Return (X, Y) of the center of cell containing provided text 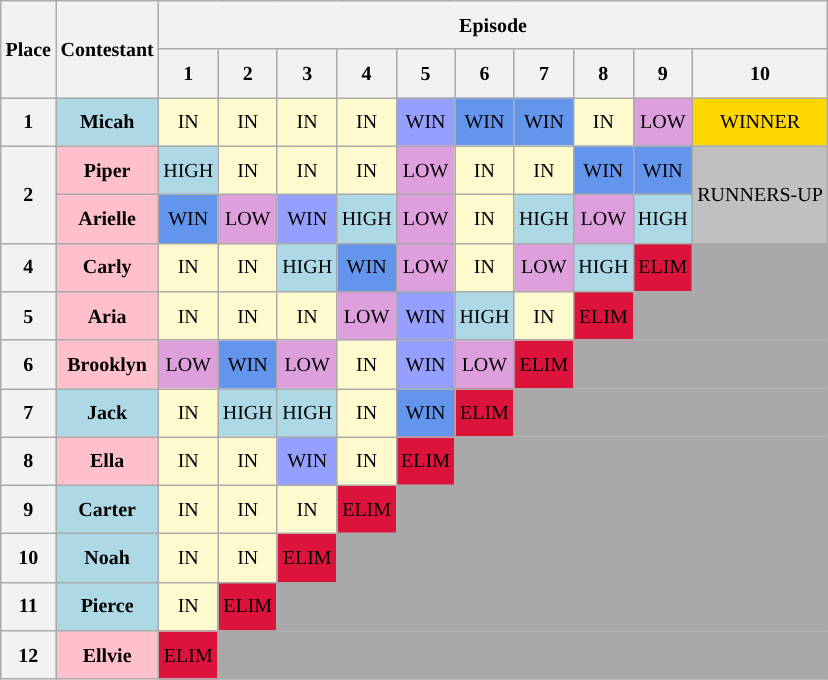
RUNNERS-UP (760, 194)
Carly (108, 267)
Noah (108, 558)
Micah (108, 122)
Carter (108, 510)
WINNER (760, 122)
Jack (108, 413)
Aria (108, 316)
Pierce (108, 607)
12 (28, 655)
Episode (494, 25)
Place (28, 50)
Ellvie (108, 655)
Arielle (108, 219)
3 (306, 74)
Brooklyn (108, 364)
Piper (108, 170)
11 (28, 607)
Ella (108, 461)
Contestant (108, 50)
